From the cell containing the given text, extract its center point as [X, Y] coordinate. 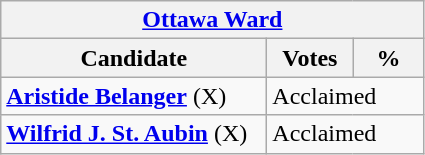
Aristide Belanger (X) [134, 96]
Candidate [134, 58]
% [388, 58]
Wilfrid J. St. Aubin (X) [134, 134]
Ottawa Ward [212, 20]
Votes [310, 58]
